Determine the [X, Y] coordinate at the center of the cell enclosing the given text.  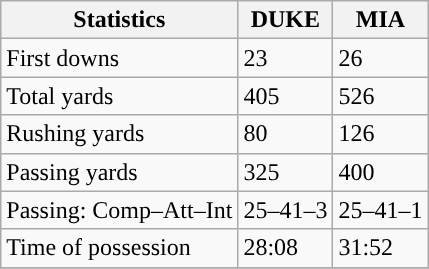
26 [380, 58]
25–41–1 [380, 210]
Total yards [120, 96]
25–41–3 [286, 210]
400 [380, 172]
Passing yards [120, 172]
Rushing yards [120, 134]
80 [286, 134]
31:52 [380, 248]
MIA [380, 20]
126 [380, 134]
28:08 [286, 248]
Passing: Comp–Att–Int [120, 210]
23 [286, 58]
526 [380, 96]
First downs [120, 58]
325 [286, 172]
Statistics [120, 20]
Time of possession [120, 248]
405 [286, 96]
DUKE [286, 20]
